From the cell containing the given text, extract its center point as [x, y] coordinate. 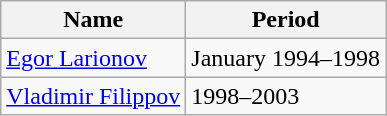
Egor Larionov [94, 58]
Vladimir Filippov [94, 96]
January 1994–1998 [286, 58]
Period [286, 20]
1998–2003 [286, 96]
Name [94, 20]
